Find where the given text appears and provide that cell's center as (x, y) coordinate. 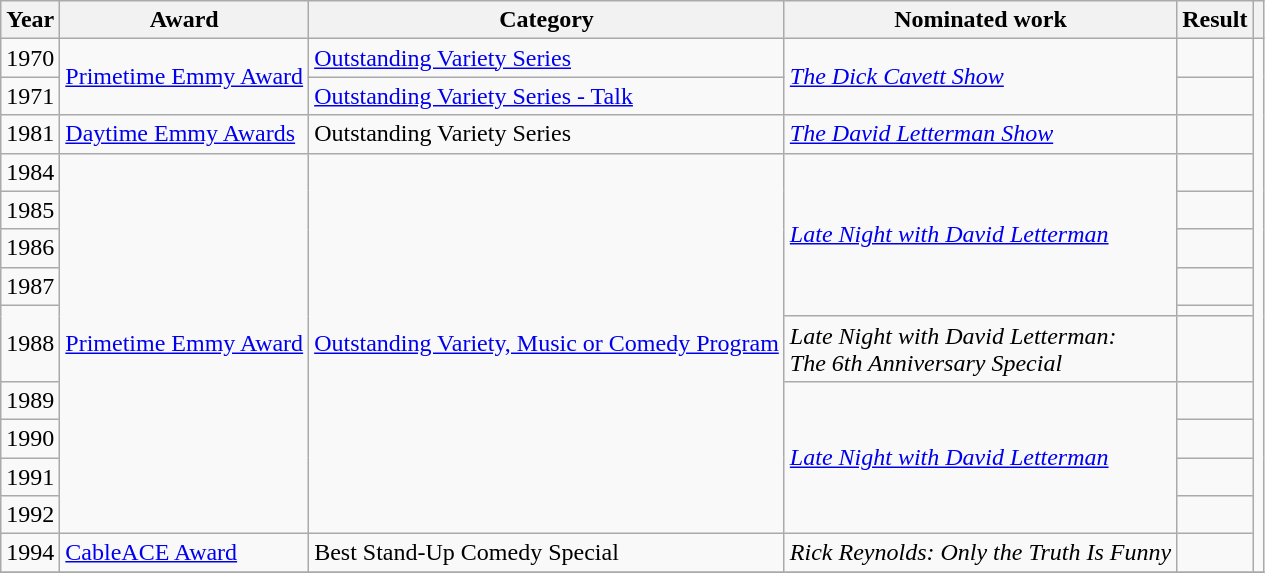
CableACE Award (184, 553)
Rick Reynolds: Only the Truth Is Funny (980, 553)
1989 (30, 400)
1984 (30, 172)
1990 (30, 438)
Year (30, 20)
1986 (30, 248)
Nominated work (980, 20)
Daytime Emmy Awards (184, 134)
Best Stand-Up Comedy Special (547, 553)
1981 (30, 134)
1987 (30, 286)
Award (184, 20)
1988 (30, 343)
Result (1215, 20)
1971 (30, 96)
1985 (30, 210)
The Dick Cavett Show (980, 77)
Outstanding Variety, Music or Comedy Program (547, 344)
Late Night with David Letterman: The 6th Anniversary Special (980, 348)
1970 (30, 58)
1994 (30, 553)
Category (547, 20)
1992 (30, 515)
1991 (30, 477)
Outstanding Variety Series - Talk (547, 96)
The David Letterman Show (980, 134)
